Output the (x, y) coordinate of the center of the cell containing the given text.  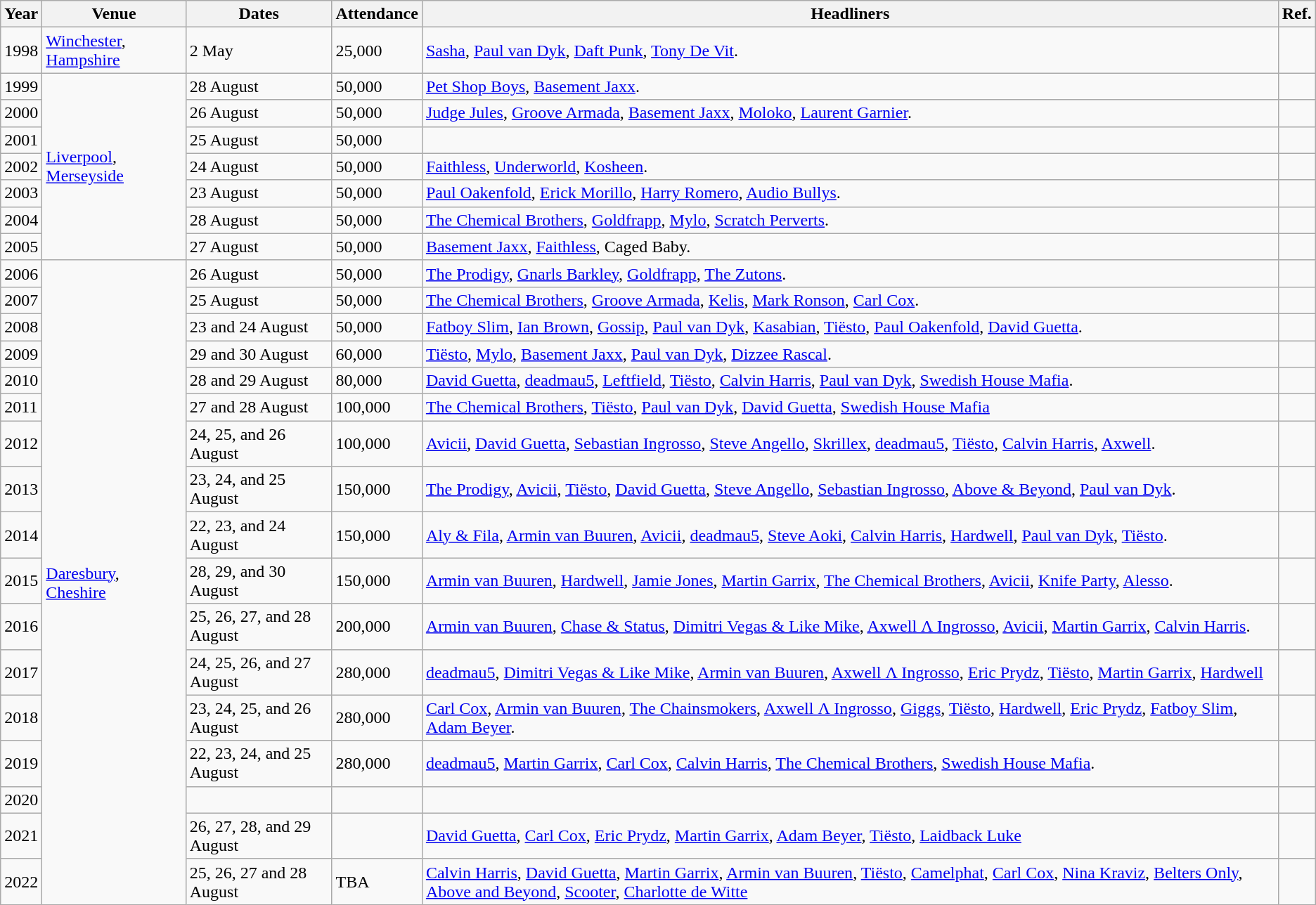
Daresbury, Cheshire (114, 582)
22, 23, and 24 August (259, 535)
Attendance (377, 14)
2010 (21, 381)
2006 (21, 273)
27 August (259, 247)
deadmau5, Martin Garrix, Carl Cox, Calvin Harris, The Chemical Brothers, Swedish House Mafia. (850, 763)
28 and 29 August (259, 381)
2013 (21, 489)
1998 (21, 51)
26, 27, 28, and 29 August (259, 836)
Basement Jaxx, Faithless, Caged Baby. (850, 247)
2021 (21, 836)
Year (21, 14)
Venue (114, 14)
24 August (259, 167)
David Guetta, Carl Cox, Eric Prydz, Martin Garrix, Adam Beyer, Tiësto, Laidback Luke (850, 836)
2015 (21, 580)
Fatboy Slim, Ian Brown, Gossip, Paul van Dyk, Kasabian, Tiësto, Paul Oakenfold, David Guetta. (850, 327)
David Guetta, deadmau5, Leftfield, Tiësto, Calvin Harris, Paul van Dyk, Swedish House Mafia. (850, 381)
2016 (21, 627)
Sasha, Paul van Dyk, Daft Punk, Tony De Vit. (850, 51)
200,000 (377, 627)
2007 (21, 300)
2022 (21, 881)
25,000 (377, 51)
23 August (259, 193)
deadmau5, Dimitri Vegas & Like Mike, Armin van Buuren, Axwell Λ Ingrosso, Eric Prydz, Tiësto, Martin Garrix, Hardwell (850, 672)
23, 24, 25, and 26 August (259, 718)
Carl Cox, Armin van Buuren, The Chainsmokers, Axwell Λ Ingrosso, Giggs, Tiësto, Hardwell, Eric Prydz, Fatboy Slim, Adam Beyer. (850, 718)
Armin van Buuren, Hardwell, Jamie Jones, Martin Garrix, The Chemical Brothers, Avicii, Knife Party, Alesso. (850, 580)
TBA (377, 881)
The Prodigy, Avicii, Tiësto, David Guetta, Steve Angello, Sebastian Ingrosso, Above & Beyond, Paul van Dyk. (850, 489)
80,000 (377, 381)
60,000 (377, 353)
2001 (21, 140)
24, 25, 26, and 27 August (259, 672)
25, 26, 27 and 28 August (259, 881)
23, 24, and 25 August (259, 489)
The Prodigy, Gnarls Barkley, Goldfrapp, The Zutons. (850, 273)
Liverpool, Merseyside (114, 167)
2012 (21, 444)
2017 (21, 672)
2018 (21, 718)
2011 (21, 408)
Dates (259, 14)
Armin van Buuren, Chase & Status, Dimitri Vegas & Like Mike, Axwell Λ Ingrosso, Avicii, Martin Garrix, Calvin Harris. (850, 627)
Aly & Fila, Armin van Buuren, Avicii, deadmau5, Steve Aoki, Calvin Harris, Hardwell, Paul van Dyk, Tiësto. (850, 535)
2004 (21, 220)
Judge Jules, Groove Armada, Basement Jaxx, Moloko, Laurent Garnier. (850, 113)
2014 (21, 535)
2005 (21, 247)
2 May (259, 51)
28, 29, and 30 August (259, 580)
23 and 24 August (259, 327)
Winchester, Hampshire (114, 51)
Avicii, David Guetta, Sebastian Ingrosso, Steve Angello, Skrillex, deadmau5, Tiësto, Calvin Harris, Axwell. (850, 444)
2019 (21, 763)
27 and 28 August (259, 408)
Pet Shop Boys, Basement Jaxx. (850, 86)
The Chemical Brothers, Goldfrapp, Mylo, Scratch Perverts. (850, 220)
Paul Oakenfold, Erick Morillo, Harry Romero, Audio Bullys. (850, 193)
1999 (21, 86)
2008 (21, 327)
Ref. (1296, 14)
24, 25, and 26 August (259, 444)
The Chemical Brothers, Tiësto, Paul van Dyk, David Guetta, Swedish House Mafia (850, 408)
29 and 30 August (259, 353)
Faithless, Underworld, Kosheen. (850, 167)
Headliners (850, 14)
2003 (21, 193)
2000 (21, 113)
22, 23, 24, and 25 August (259, 763)
Tiësto, Mylo, Basement Jaxx, Paul van Dyk, Dizzee Rascal. (850, 353)
25, 26, 27, and 28 August (259, 627)
The Chemical Brothers, Groove Armada, Kelis, Mark Ronson, Carl Cox. (850, 300)
2002 (21, 167)
2020 (21, 800)
2009 (21, 353)
